Determine the [X, Y] coordinate at the center of the cell enclosing the given text.  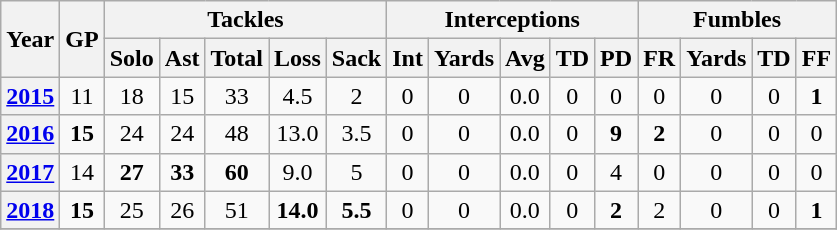
51 [237, 210]
Year [30, 39]
9.0 [298, 172]
Total [237, 58]
FR [660, 58]
Int [408, 58]
11 [82, 96]
2017 [30, 172]
PD [616, 58]
Sack [356, 58]
Loss [298, 58]
Interceptions [512, 20]
Fumbles [738, 20]
Solo [132, 58]
60 [237, 172]
25 [132, 210]
Ast [182, 58]
2018 [30, 210]
26 [182, 210]
14 [82, 172]
9 [616, 134]
14.0 [298, 210]
2015 [30, 96]
Tackles [246, 20]
48 [237, 134]
4.5 [298, 96]
13.0 [298, 134]
18 [132, 96]
5.5 [356, 210]
GP [82, 39]
3.5 [356, 134]
FF [816, 58]
5 [356, 172]
4 [616, 172]
27 [132, 172]
2016 [30, 134]
Avg [526, 58]
